Locate the cell with the specified text and output its (x, y) center coordinate. 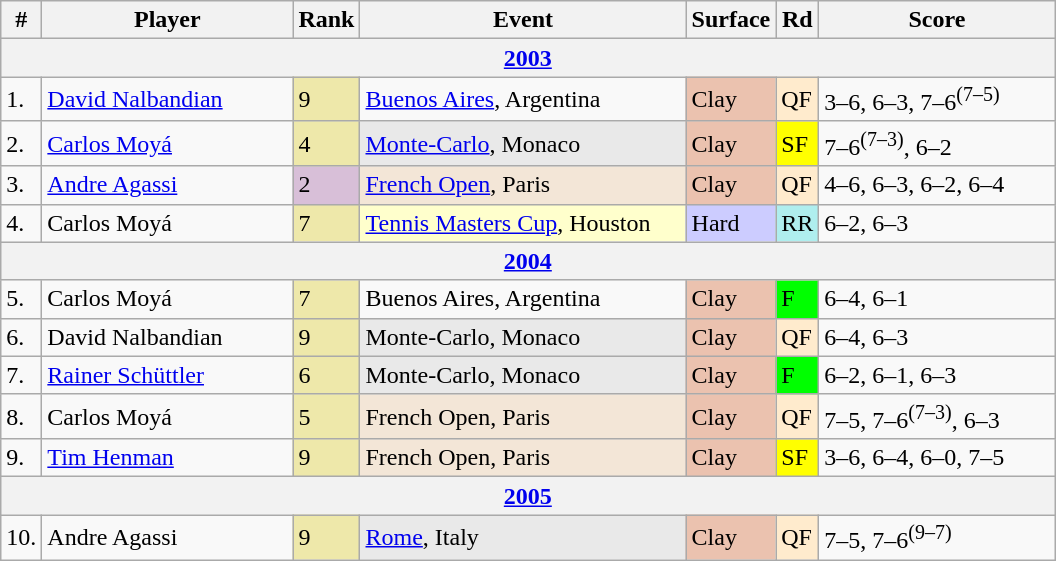
2. (22, 144)
2 (326, 185)
# (22, 20)
6–2, 6–1, 6–3 (937, 375)
RR (798, 223)
Rainer Schüttler (168, 375)
2004 (528, 261)
7. (22, 375)
6–4, 6–3 (937, 337)
6–4, 6–1 (937, 299)
4–6, 6–3, 6–2, 6–4 (937, 185)
Hard (731, 223)
5. (22, 299)
3–6, 6–4, 6–0, 7–5 (937, 458)
3. (22, 185)
4. (22, 223)
Tim Henman (168, 458)
2003 (528, 58)
Rome, Italy (523, 538)
7–6(7–3), 6–2 (937, 144)
2005 (528, 496)
1. (22, 100)
9. (22, 458)
5 (326, 416)
8. (22, 416)
Rank (326, 20)
6. (22, 337)
Player (168, 20)
6–2, 6–3 (937, 223)
Event (523, 20)
7–5, 7–6(7–3), 6–3 (937, 416)
Surface (731, 20)
Tennis Masters Cup, Houston (523, 223)
10. (22, 538)
3–6, 6–3, 7–6(7–5) (937, 100)
4 (326, 144)
6 (326, 375)
Score (937, 20)
Rd (798, 20)
7–5, 7–6(9–7) (937, 538)
